Return [x, y] of the center of cell containing provided text 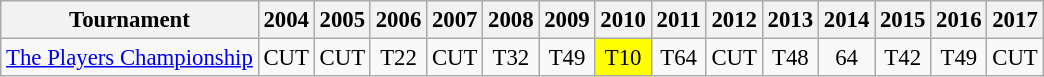
The Players Championship [130, 58]
2017 [1015, 20]
2014 [846, 20]
64 [846, 58]
T48 [790, 58]
2005 [342, 20]
2016 [959, 20]
Tournament [130, 20]
2012 [734, 20]
2009 [567, 20]
2004 [286, 20]
2006 [398, 20]
2011 [678, 20]
2008 [511, 20]
T42 [903, 58]
T22 [398, 58]
T32 [511, 58]
2015 [903, 20]
2013 [790, 20]
2007 [455, 20]
2010 [623, 20]
T64 [678, 58]
T10 [623, 58]
